Search for the cell housing the specified text and yield its (x, y) center coordinate. 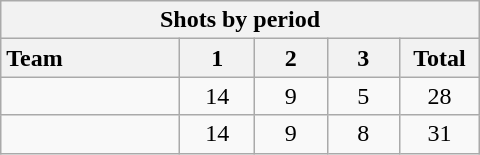
2 (291, 58)
5 (363, 96)
28 (440, 96)
8 (363, 134)
Shots by period (240, 20)
1 (218, 58)
3 (363, 58)
31 (440, 134)
Team (90, 58)
Total (440, 58)
